Find where the given text appears and provide that cell's center as [x, y] coordinate. 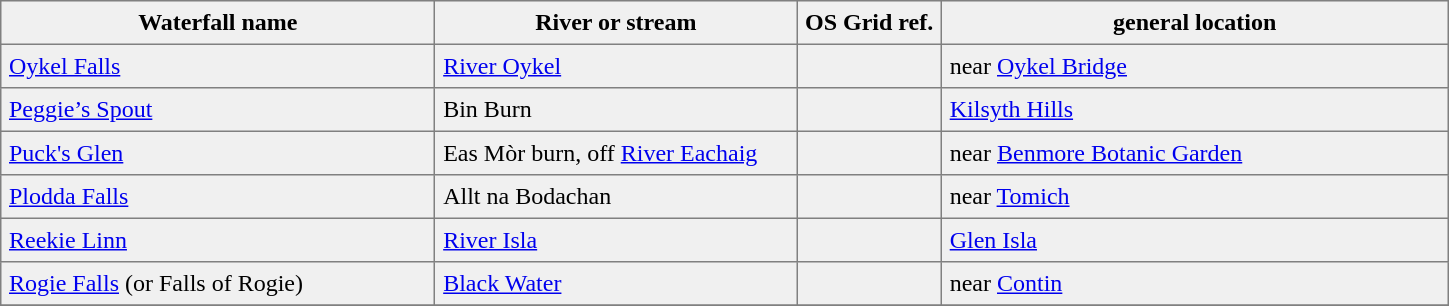
OS Grid ref. [870, 23]
general location [1194, 23]
River Isla [616, 240]
near Contin [1194, 284]
near Tomich [1194, 197]
Puck's Glen [218, 153]
near Oykel Bridge [1194, 66]
Plodda Falls [218, 197]
near Benmore Botanic Garden [1194, 153]
River Oykel [616, 66]
River or stream [616, 23]
Kilsyth Hills [1194, 110]
Rogie Falls (or Falls of Rogie) [218, 284]
Reekie Linn [218, 240]
Oykel Falls [218, 66]
Waterfall name [218, 23]
Peggie’s Spout [218, 110]
Glen Isla [1194, 240]
Allt na Bodachan [616, 197]
Black Water [616, 284]
Bin Burn [616, 110]
Eas Mòr burn, off River Eachaig [616, 153]
